Output the [X, Y] coordinate of the center of the cell containing the given text.  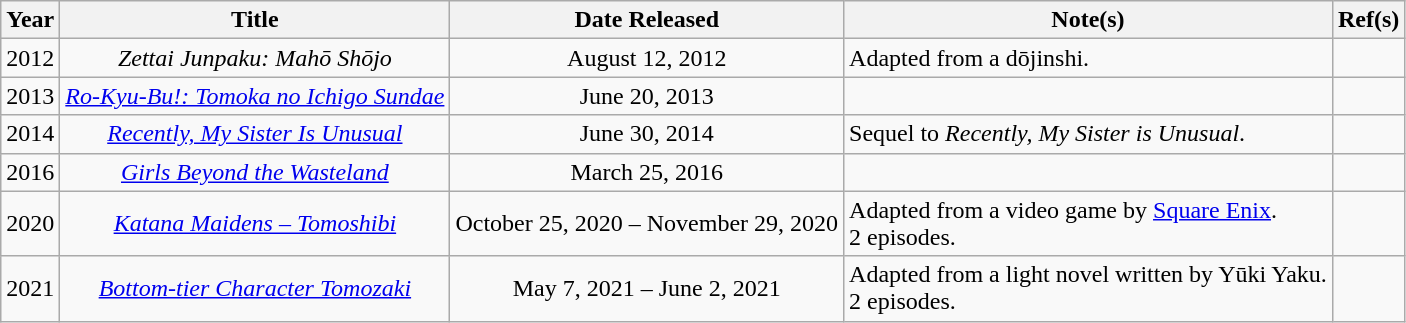
Adapted from a video game by Square Enix.2 episodes. [1088, 224]
2014 [30, 134]
Zettai Junpaku: Mahō Shōjo [255, 58]
October 25, 2020 – November 29, 2020 [647, 224]
Title [255, 20]
June 30, 2014 [647, 134]
2012 [30, 58]
Adapted from a light novel written by Yūki Yaku.2 episodes. [1088, 288]
August 12, 2012 [647, 58]
Girls Beyond the Wasteland [255, 172]
Date Released [647, 20]
May 7, 2021 – June 2, 2021 [647, 288]
Year [30, 20]
2020 [30, 224]
2016 [30, 172]
June 20, 2013 [647, 96]
2013 [30, 96]
Ref(s) [1368, 20]
Sequel to Recently, My Sister is Unusual. [1088, 134]
Recently, My Sister Is Unusual [255, 134]
Adapted from a dōjinshi. [1088, 58]
Ro-Kyu-Bu!: Tomoka no Ichigo Sundae [255, 96]
Bottom-tier Character Tomozaki [255, 288]
Note(s) [1088, 20]
March 25, 2016 [647, 172]
Katana Maidens – Tomoshibi [255, 224]
2021 [30, 288]
